For the text-containing cell, return its midpoint in [x, y] coordinate format. 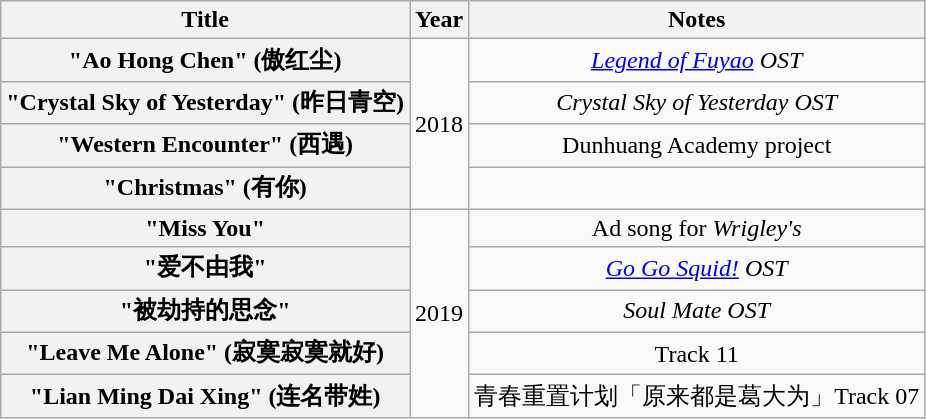
Track 11 [697, 354]
2018 [440, 124]
Year [440, 20]
Dunhuang Academy project [697, 146]
"Lian Ming Dai Xing" (连名带姓) [206, 396]
"Ao Hong Chen" (傲红尘) [206, 60]
"Christmas" (有你) [206, 188]
Go Go Squid! OST [697, 268]
"Leave Me Alone" (寂寞寂寞就好) [206, 354]
青春重置计划「原来都是葛大为」Track 07 [697, 396]
Crystal Sky of Yesterday OST [697, 102]
2019 [440, 313]
"Miss You" [206, 228]
"Western Encounter" (西遇) [206, 146]
Legend of Fuyao OST [697, 60]
Soul Mate OST [697, 312]
"爱不由我" [206, 268]
Ad song for Wrigley's [697, 228]
"Crystal Sky of Yesterday" (昨日青空) [206, 102]
Title [206, 20]
Notes [697, 20]
"被劫持的思念" [206, 312]
